Output the (X, Y) coordinate of the center of the cell containing the given text.  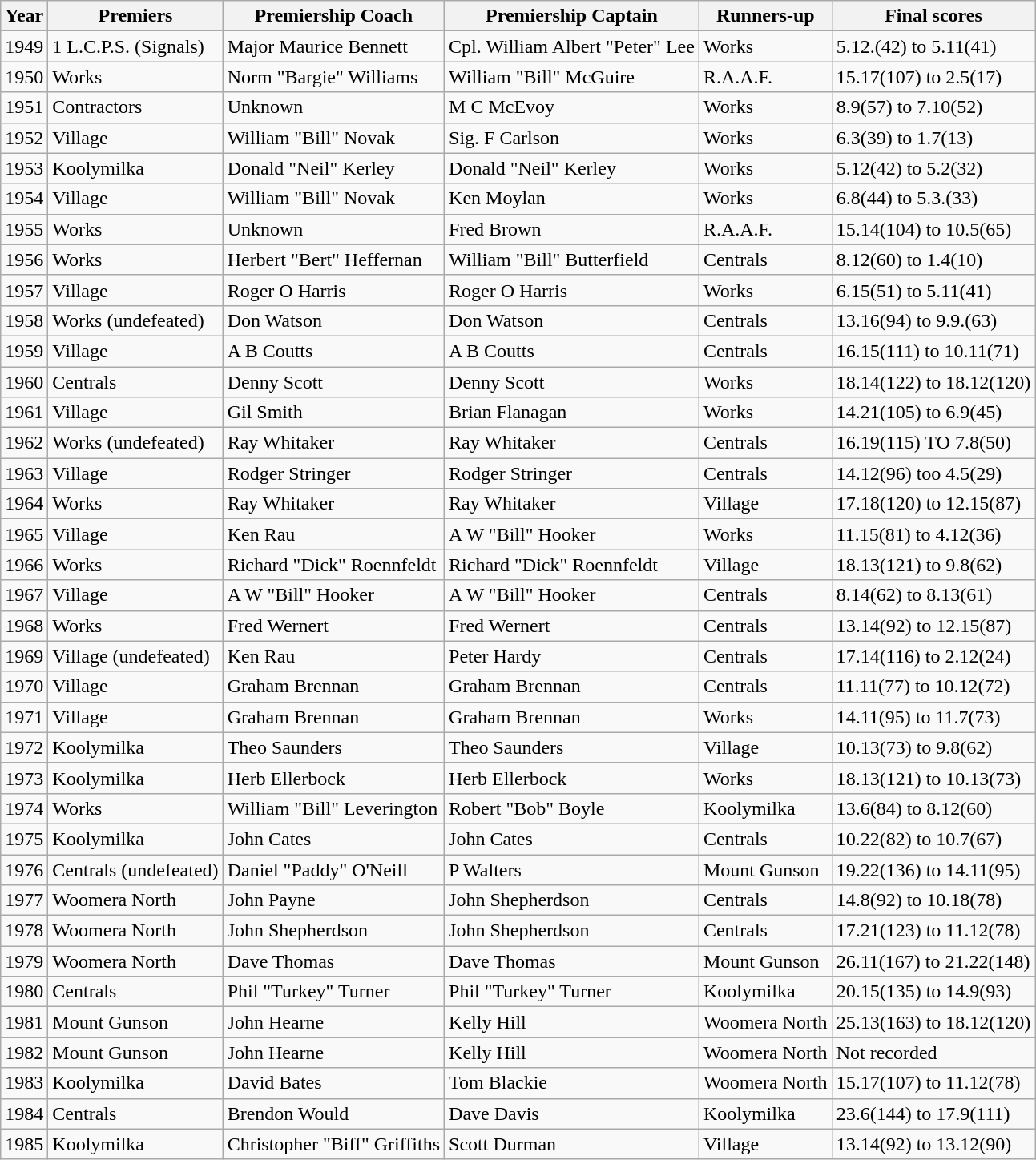
23.6(144) to 17.9(111) (933, 1114)
17.18(120) to 12.15(87) (933, 504)
14.8(92) to 10.18(78) (933, 900)
Daniel "Paddy" O'Neill (333, 869)
25.13(163) to 18.12(120) (933, 1022)
1968 (24, 626)
Premiers (135, 16)
13.6(84) to 8.12(60) (933, 808)
William "Bill" Leverington (333, 808)
Brendon Would (333, 1114)
1971 (24, 717)
18.14(122) to 18.12(120) (933, 382)
1982 (24, 1053)
1957 (24, 290)
17.14(116) to 2.12(24) (933, 656)
6.3(39) to 1.7(13) (933, 138)
David Bates (333, 1083)
1959 (24, 351)
M C McEvoy (572, 107)
20.15(135) to 14.9(93) (933, 992)
1961 (24, 413)
1962 (24, 443)
1969 (24, 656)
10.13(73) to 9.8(62) (933, 747)
1960 (24, 382)
Sig. F Carlson (572, 138)
Runners-up (765, 16)
Scott Durman (572, 1144)
Herbert "Bert" Heffernan (333, 260)
P Walters (572, 869)
14.12(96) too 4.5(29) (933, 473)
Major Maurice Bennett (333, 46)
1954 (24, 199)
1973 (24, 778)
Final scores (933, 16)
Contractors (135, 107)
1972 (24, 747)
1974 (24, 808)
1981 (24, 1022)
13.16(94) to 9.9.(63) (933, 320)
16.19(115) TO 7.8(50) (933, 443)
8.14(62) to 8.13(61) (933, 595)
11.15(81) to 4.12(36) (933, 534)
1984 (24, 1114)
1965 (24, 534)
1952 (24, 138)
14.11(95) to 11.7(73) (933, 717)
Norm "Bargie" Williams (333, 77)
1950 (24, 77)
1 L.C.P.S. (Signals) (135, 46)
William "Bill" McGuire (572, 77)
Robert "Bob" Boyle (572, 808)
Village (undefeated) (135, 656)
Christopher "Biff" Griffiths (333, 1144)
17.21(123) to 11.12(78) (933, 931)
26.11(167) to 21.22(148) (933, 961)
Ken Moylan (572, 199)
Fred Brown (572, 229)
19.22(136) to 14.11(95) (933, 869)
18.13(121) to 9.8(62) (933, 565)
Dave Davis (572, 1114)
Premiership Coach (333, 16)
1975 (24, 839)
15.17(107) to 2.5(17) (933, 77)
1976 (24, 869)
5.12(42) to 5.2(32) (933, 168)
Cpl. William Albert "Peter" Lee (572, 46)
Year (24, 16)
Not recorded (933, 1053)
15.14(104) to 10.5(65) (933, 229)
1964 (24, 504)
6.8(44) to 5.3.(33) (933, 199)
Tom Blackie (572, 1083)
1956 (24, 260)
1983 (24, 1083)
1980 (24, 992)
1955 (24, 229)
William "Bill" Butterfield (572, 260)
Premiership Captain (572, 16)
1963 (24, 473)
Peter Hardy (572, 656)
1979 (24, 961)
6.15(51) to 5.11(41) (933, 290)
8.12(60) to 1.4(10) (933, 260)
11.11(77) to 10.12(72) (933, 687)
10.22(82) to 10.7(67) (933, 839)
1949 (24, 46)
1953 (24, 168)
14.21(105) to 6.9(45) (933, 413)
13.14(92) to 13.12(90) (933, 1144)
1970 (24, 687)
1967 (24, 595)
5.12.(42) to 5.11(41) (933, 46)
Gil Smith (333, 413)
1966 (24, 565)
Brian Flanagan (572, 413)
15.17(107) to 11.12(78) (933, 1083)
Centrals (undefeated) (135, 869)
1951 (24, 107)
16.15(111) to 10.11(71) (933, 351)
1958 (24, 320)
1985 (24, 1144)
8.9(57) to 7.10(52) (933, 107)
John Payne (333, 900)
1978 (24, 931)
13.14(92) to 12.15(87) (933, 626)
18.13(121) to 10.13(73) (933, 778)
1977 (24, 900)
